Pinpoint the cell where the given text exists, returning its [X, Y] midpoint coordinate. 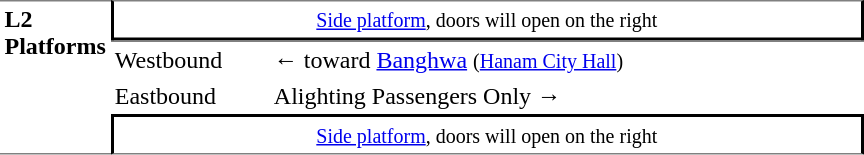
Eastbound [190, 96]
L2Platforms [55, 77]
Westbound [190, 59]
Alighting Passengers Only → [566, 96]
← toward Banghwa (Hanam City Hall) [566, 59]
